Return (x, y) of the center of cell containing provided text 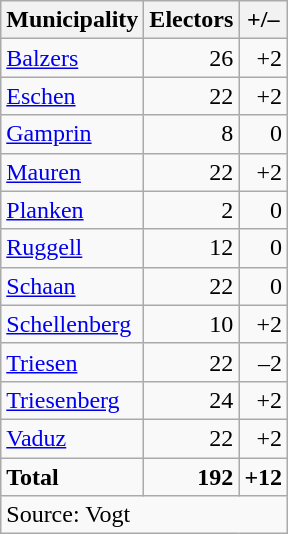
Schaan (72, 286)
Gamprin (72, 134)
+12 (264, 477)
10 (192, 324)
12 (192, 248)
Electors (192, 20)
Mauren (72, 172)
24 (192, 400)
192 (192, 477)
Triesenberg (72, 400)
Ruggell (72, 248)
Municipality (72, 20)
Eschen (72, 96)
26 (192, 58)
Planken (72, 210)
Balzers (72, 58)
8 (192, 134)
Source: Vogt (144, 515)
Total (72, 477)
–2 (264, 362)
2 (192, 210)
Triesen (72, 362)
Vaduz (72, 438)
+/– (264, 20)
Schellenberg (72, 324)
